Output the (X, Y) coordinate of the center of the cell containing the given text.  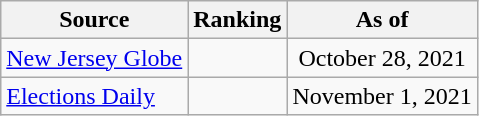
Source (94, 20)
Ranking (238, 20)
New Jersey Globe (94, 58)
October 28, 2021 (382, 58)
Elections Daily (94, 96)
November 1, 2021 (382, 96)
As of (382, 20)
